Output the [x, y] coordinate of the center of the cell containing the given text.  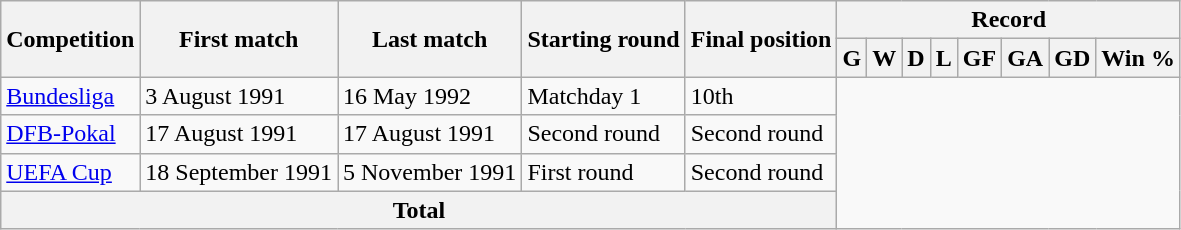
3 August 1991 [239, 96]
Win % [1138, 58]
Final position [761, 39]
Matchday 1 [604, 96]
GD [1072, 58]
GA [1026, 58]
Last match [430, 39]
Record [1008, 20]
10th [761, 96]
D [916, 58]
UEFA Cup [70, 172]
First round [604, 172]
Starting round [604, 39]
L [944, 58]
Bundesliga [70, 96]
G [852, 58]
GF [979, 58]
Competition [70, 39]
16 May 1992 [430, 96]
First match [239, 39]
5 November 1991 [430, 172]
18 September 1991 [239, 172]
W [884, 58]
DFB-Pokal [70, 134]
Total [419, 210]
